Identify which cell holds the provided text, then report its [X, Y] central coordinate. 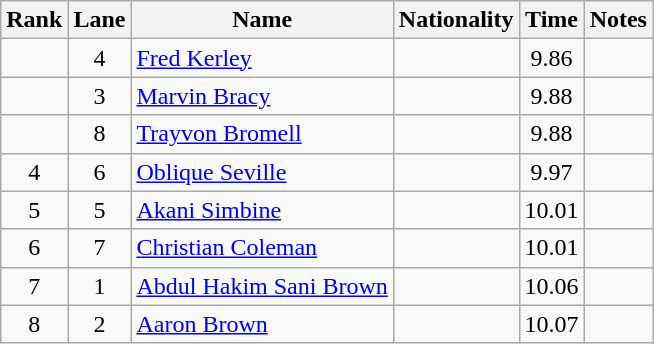
Aaron Brown [262, 324]
10.07 [552, 324]
Fred Kerley [262, 58]
Rank [34, 20]
Christian Coleman [262, 248]
Time [552, 20]
Oblique Seville [262, 172]
Name [262, 20]
9.86 [552, 58]
1 [100, 286]
Trayvon Bromell [262, 134]
Marvin Bracy [262, 96]
Nationality [456, 20]
9.97 [552, 172]
Abdul Hakim Sani Brown [262, 286]
10.06 [552, 286]
Notes [618, 20]
Lane [100, 20]
3 [100, 96]
Akani Simbine [262, 210]
2 [100, 324]
